Pinpoint the cell where the given text exists, returning its [X, Y] midpoint coordinate. 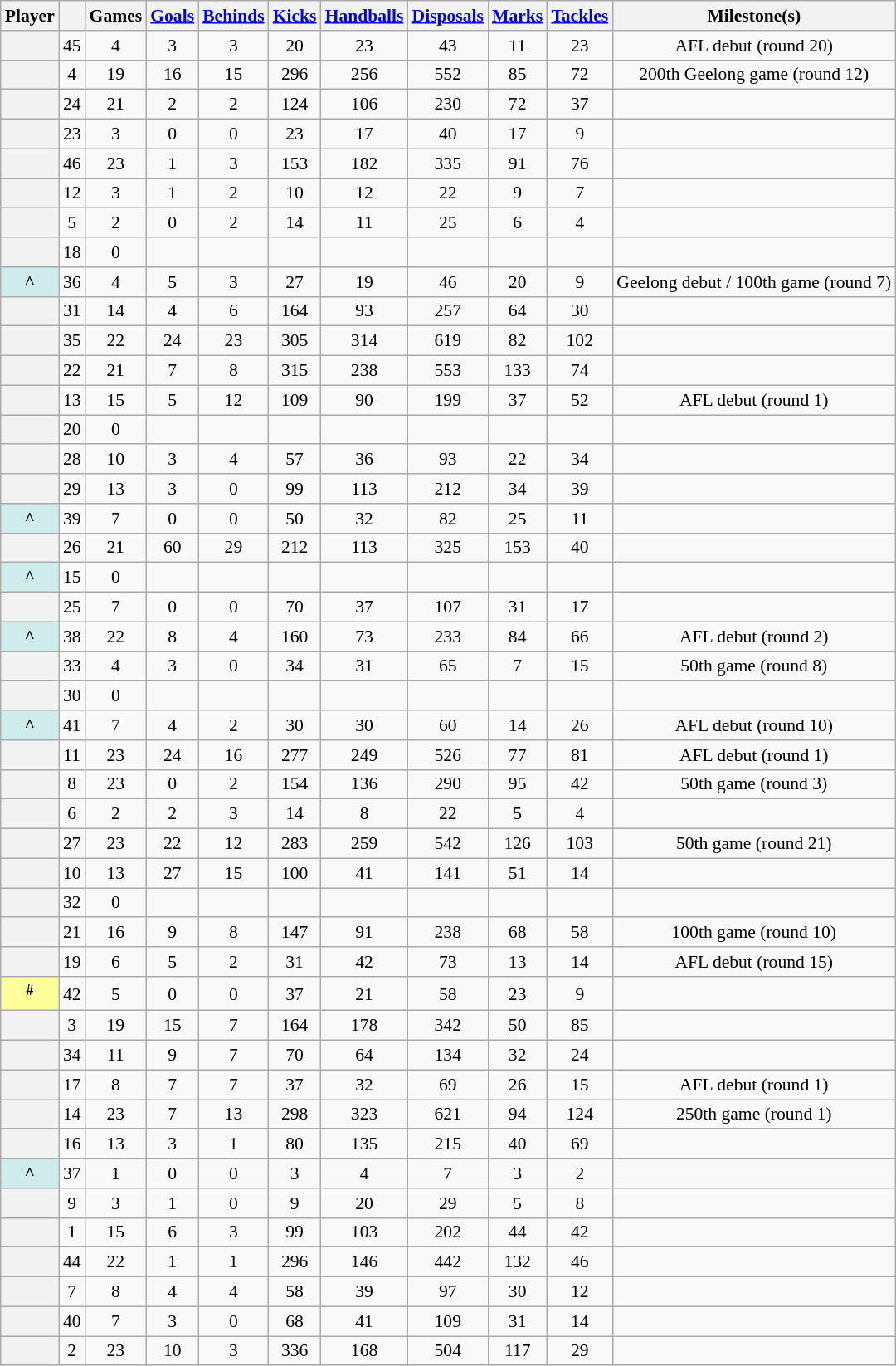
50th game (round 3) [753, 784]
256 [365, 75]
335 [448, 163]
277 [295, 755]
AFL debut (round 15) [753, 962]
126 [518, 844]
76 [579, 163]
141 [448, 873]
Player [30, 16]
160 [295, 637]
18 [72, 252]
249 [365, 755]
199 [448, 400]
154 [295, 784]
542 [448, 844]
Disposals [448, 16]
97 [448, 1292]
136 [365, 784]
Geelong debut / 100th game (round 7) [753, 282]
Kicks [295, 16]
Tackles [579, 16]
259 [365, 844]
182 [365, 163]
146 [365, 1262]
50th game (round 21) [753, 844]
35 [72, 341]
132 [518, 1262]
106 [365, 105]
81 [579, 755]
619 [448, 341]
AFL debut (round 10) [753, 725]
230 [448, 105]
133 [518, 371]
95 [518, 784]
336 [295, 1351]
Games [116, 16]
Behinds [234, 16]
43 [448, 46]
298 [295, 1115]
51 [518, 873]
74 [579, 371]
80 [295, 1144]
134 [448, 1056]
553 [448, 371]
147 [295, 933]
200th Geelong game (round 12) [753, 75]
94 [518, 1115]
314 [365, 341]
107 [448, 607]
66 [579, 637]
90 [365, 400]
135 [365, 1144]
52 [579, 400]
Marks [518, 16]
250th game (round 1) [753, 1115]
621 [448, 1115]
28 [72, 460]
305 [295, 341]
117 [518, 1351]
552 [448, 75]
84 [518, 637]
290 [448, 784]
178 [365, 1026]
45 [72, 46]
342 [448, 1026]
315 [295, 371]
# [30, 994]
100th game (round 10) [753, 933]
38 [72, 637]
442 [448, 1262]
57 [295, 460]
215 [448, 1144]
Handballs [365, 16]
Milestone(s) [753, 16]
283 [295, 844]
Goals [173, 16]
504 [448, 1351]
526 [448, 755]
65 [448, 666]
77 [518, 755]
257 [448, 311]
168 [365, 1351]
323 [365, 1115]
233 [448, 637]
100 [295, 873]
AFL debut (round 20) [753, 46]
102 [579, 341]
AFL debut (round 2) [753, 637]
33 [72, 666]
325 [448, 548]
202 [448, 1232]
50th game (round 8) [753, 666]
